Find where the given text appears and provide that cell's center as [X, Y] coordinate. 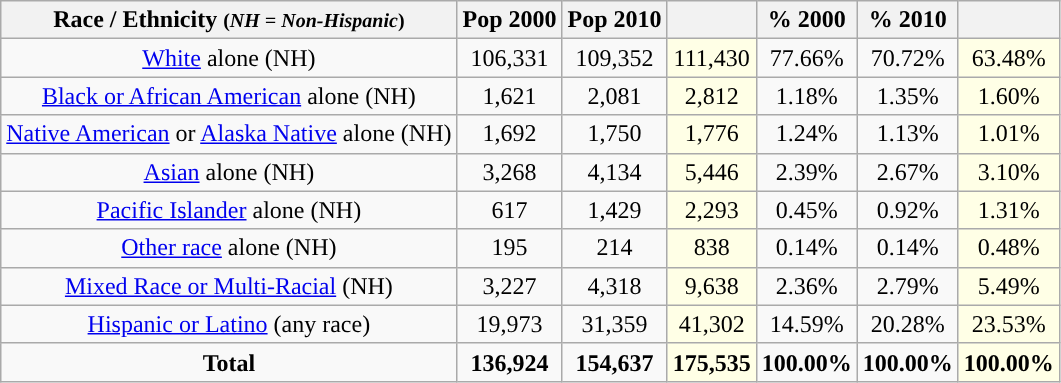
1.60% [1008, 96]
Race / Ethnicity (NH = Non-Hispanic) [229, 20]
Pop 2000 [510, 20]
154,637 [614, 362]
14.59% [806, 324]
20.28% [908, 324]
3,227 [510, 286]
Native American or Alaska Native alone (NH) [229, 134]
Other race alone (NH) [229, 248]
Pacific Islander alone (NH) [229, 210]
41,302 [712, 324]
Black or African American alone (NH) [229, 96]
1.24% [806, 134]
1.31% [1008, 210]
2,812 [712, 96]
19,973 [510, 324]
2,081 [614, 96]
0.45% [806, 210]
5.49% [1008, 286]
1.18% [806, 96]
Hispanic or Latino (any race) [229, 324]
77.66% [806, 58]
4,318 [614, 286]
1.35% [908, 96]
1,692 [510, 134]
617 [510, 210]
111,430 [712, 58]
2.39% [806, 172]
195 [510, 248]
Pop 2010 [614, 20]
1.13% [908, 134]
% 2010 [908, 20]
109,352 [614, 58]
5,446 [712, 172]
31,359 [614, 324]
23.53% [1008, 324]
1.01% [1008, 134]
2.36% [806, 286]
106,331 [510, 58]
1,750 [614, 134]
0.48% [1008, 248]
Total [229, 362]
2.79% [908, 286]
214 [614, 248]
1,429 [614, 210]
175,535 [712, 362]
63.48% [1008, 58]
9,638 [712, 286]
3,268 [510, 172]
4,134 [614, 172]
% 2000 [806, 20]
2.67% [908, 172]
White alone (NH) [229, 58]
70.72% [908, 58]
0.92% [908, 210]
838 [712, 248]
1,621 [510, 96]
Mixed Race or Multi-Racial (NH) [229, 286]
136,924 [510, 362]
3.10% [1008, 172]
Asian alone (NH) [229, 172]
1,776 [712, 134]
2,293 [712, 210]
